From the cell containing the given text, extract its center point as (x, y) coordinate. 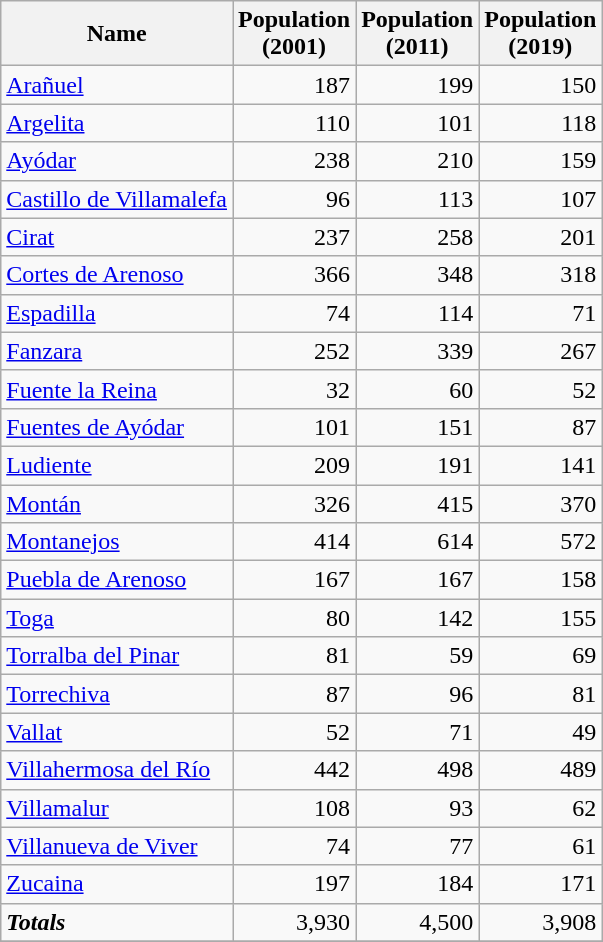
141 (540, 465)
60 (418, 389)
Fuentes de Ayódar (117, 427)
151 (418, 427)
110 (294, 123)
Villanueva de Viver (117, 846)
Ludiente (117, 465)
Cirat (117, 237)
150 (540, 85)
69 (540, 656)
155 (540, 618)
415 (418, 503)
326 (294, 503)
489 (540, 770)
113 (418, 199)
237 (294, 237)
Name (117, 34)
62 (540, 808)
158 (540, 580)
Ayódar (117, 161)
77 (418, 846)
Villamalur (117, 808)
159 (540, 161)
Vallat (117, 732)
Population(2001) (294, 34)
108 (294, 808)
199 (418, 85)
572 (540, 542)
32 (294, 389)
209 (294, 465)
414 (294, 542)
238 (294, 161)
348 (418, 275)
Castillo de Villamalefa (117, 199)
49 (540, 732)
61 (540, 846)
Torrechiva (117, 694)
258 (418, 237)
Zucaina (117, 884)
107 (540, 199)
Toga (117, 618)
93 (418, 808)
Villahermosa del Río (117, 770)
191 (418, 465)
267 (540, 351)
Montán (117, 503)
Fuente la Reina (117, 389)
614 (418, 542)
Arañuel (117, 85)
Torralba del Pinar (117, 656)
210 (418, 161)
Espadilla (117, 313)
Montanejos (117, 542)
498 (418, 770)
59 (418, 656)
171 (540, 884)
Argelita (117, 123)
114 (418, 313)
318 (540, 275)
80 (294, 618)
370 (540, 503)
187 (294, 85)
442 (294, 770)
Fanzara (117, 351)
118 (540, 123)
Totals (117, 922)
Population(2019) (540, 34)
201 (540, 237)
142 (418, 618)
184 (418, 884)
Population(2011) (418, 34)
4,500 (418, 922)
339 (418, 351)
197 (294, 884)
3,930 (294, 922)
Cortes de Arenoso (117, 275)
252 (294, 351)
3,908 (540, 922)
366 (294, 275)
Puebla de Arenoso (117, 580)
